Output the (x, y) coordinate of the center of the cell containing the given text.  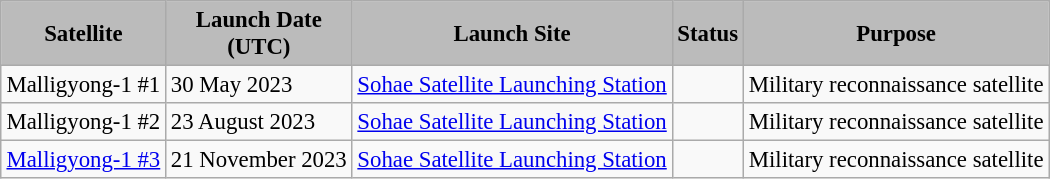
Malligyong-1 #3 (83, 160)
Launch Date(UTC) (259, 34)
Launch Site (512, 34)
Status (708, 34)
Purpose (896, 34)
23 August 2023 (259, 122)
21 November 2023 (259, 160)
Malligyong-1 #1 (83, 85)
Satellite (83, 34)
Malligyong-1 #2 (83, 122)
30 May 2023 (259, 85)
